For the text-containing cell, return its midpoint in [x, y] coordinate format. 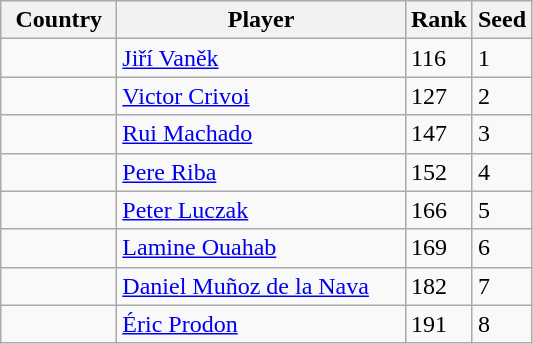
127 [438, 96]
182 [438, 286]
147 [438, 134]
Rank [438, 20]
Pere Riba [262, 172]
Éric Prodon [262, 324]
Peter Luczak [262, 210]
191 [438, 324]
Daniel Muñoz de la Nava [262, 286]
169 [438, 248]
6 [502, 248]
2 [502, 96]
4 [502, 172]
7 [502, 286]
5 [502, 210]
152 [438, 172]
116 [438, 58]
Rui Machado [262, 134]
Lamine Ouahab [262, 248]
166 [438, 210]
1 [502, 58]
8 [502, 324]
Victor Crivoi [262, 96]
Seed [502, 20]
3 [502, 134]
Jiří Vaněk [262, 58]
Player [262, 20]
Country [59, 20]
